Extract the (x, y) coordinate from the center of the cell holding the provided text.  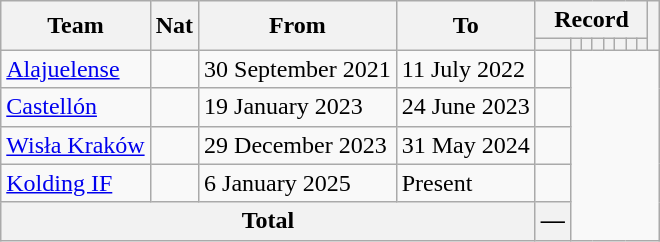
Present (466, 183)
Castellón (76, 107)
Total (268, 221)
Nat (174, 26)
6 January 2025 (298, 183)
From (298, 26)
To (466, 26)
— (552, 221)
24 June 2023 (466, 107)
Wisła Kraków (76, 145)
Team (76, 26)
29 December 2023 (298, 145)
11 July 2022 (466, 69)
Record (591, 20)
Alajuelense (76, 69)
30 September 2021 (298, 69)
19 January 2023 (298, 107)
Kolding IF (76, 183)
31 May 2024 (466, 145)
